Scan for the cell matching the given text and deliver its [x, y] coordinate at center. 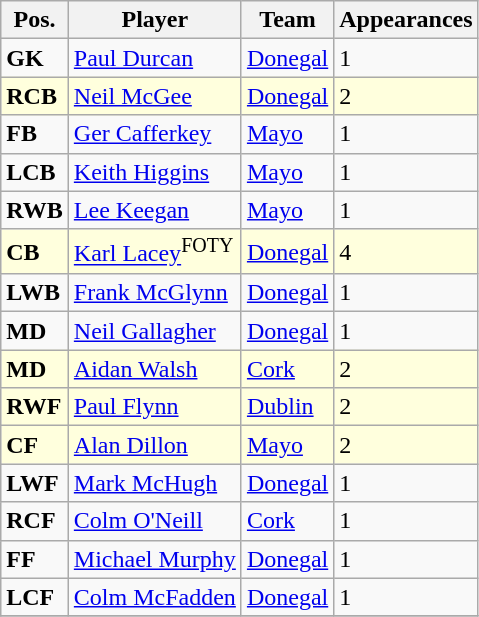
Pos. [35, 20]
FB [35, 134]
Team [287, 20]
Lee Keegan [154, 210]
CB [35, 252]
Alan Dillon [154, 445]
Neil McGee [154, 96]
RWF [35, 407]
GK [35, 58]
FF [35, 559]
Colm McFadden [154, 597]
LCB [35, 172]
Michael Murphy [154, 559]
LWF [35, 483]
Paul Flynn [154, 407]
RCB [35, 96]
Karl LaceyFOTY [154, 252]
Dublin [287, 407]
RCF [35, 521]
Aidan Walsh [154, 369]
Ger Cafferkey [154, 134]
Neil Gallagher [154, 331]
Appearances [406, 20]
Mark McHugh [154, 483]
Colm O'Neill [154, 521]
4 [406, 252]
RWB [35, 210]
Frank McGlynn [154, 293]
Keith Higgins [154, 172]
LWB [35, 293]
CF [35, 445]
Paul Durcan [154, 58]
Player [154, 20]
LCF [35, 597]
